Provide the [X, Y] coordinate of the cell's center where the given text is located.  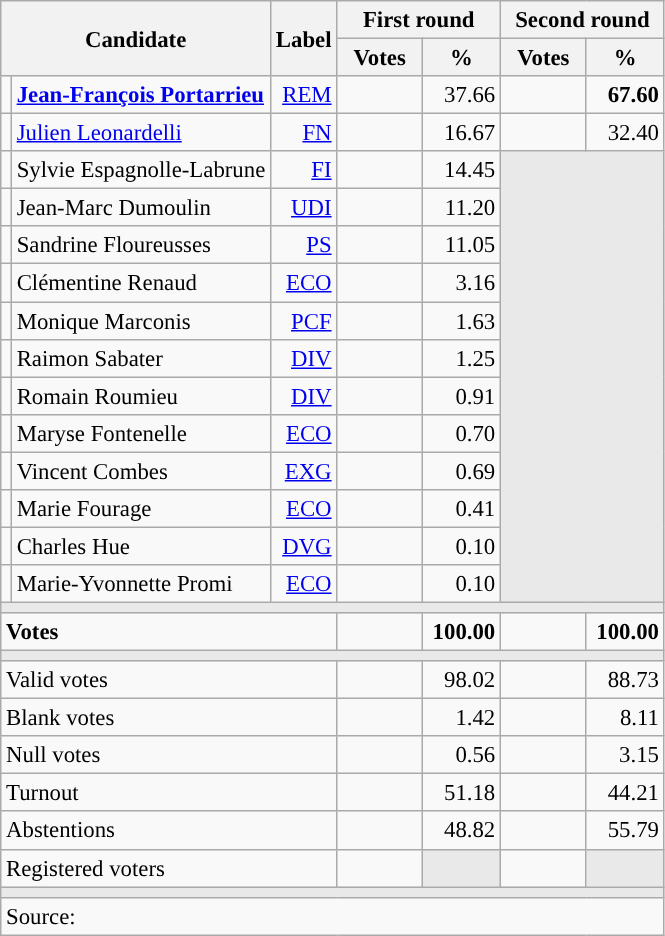
0.91 [461, 396]
Clémentine Renaud [140, 283]
Vincent Combes [140, 471]
3.16 [461, 283]
Label [304, 38]
14.45 [461, 170]
Maryse Fontenelle [140, 433]
Turnout [169, 793]
FN [304, 133]
Second round [583, 20]
Monique Marconis [140, 321]
Jean-Marc Dumoulin [140, 208]
Sandrine Floureusses [140, 245]
1.63 [461, 321]
PS [304, 245]
16.67 [461, 133]
Sylvie Espagnolle-Labrune [140, 170]
EXG [304, 471]
Null votes [169, 755]
3.15 [625, 755]
32.40 [625, 133]
Blank votes [169, 718]
11.05 [461, 245]
88.73 [625, 680]
Candidate [136, 38]
Charles Hue [140, 546]
11.20 [461, 208]
Abstentions [169, 831]
Marie-Yvonnette Promi [140, 584]
UDI [304, 208]
Registered voters [169, 868]
55.79 [625, 831]
8.11 [625, 718]
0.69 [461, 471]
98.02 [461, 680]
44.21 [625, 793]
Source: [332, 916]
Raimon Sabater [140, 358]
FI [304, 170]
0.41 [461, 509]
Jean-François Portarrieu [140, 95]
Romain Roumieu [140, 396]
PCF [304, 321]
Valid votes [169, 680]
48.82 [461, 831]
Julien Leonardelli [140, 133]
51.18 [461, 793]
0.56 [461, 755]
REM [304, 95]
1.42 [461, 718]
Marie Fourage [140, 509]
0.70 [461, 433]
67.60 [625, 95]
37.66 [461, 95]
1.25 [461, 358]
First round [419, 20]
DVG [304, 546]
